Scan for the cell matching the given text and deliver its [X, Y] coordinate at center. 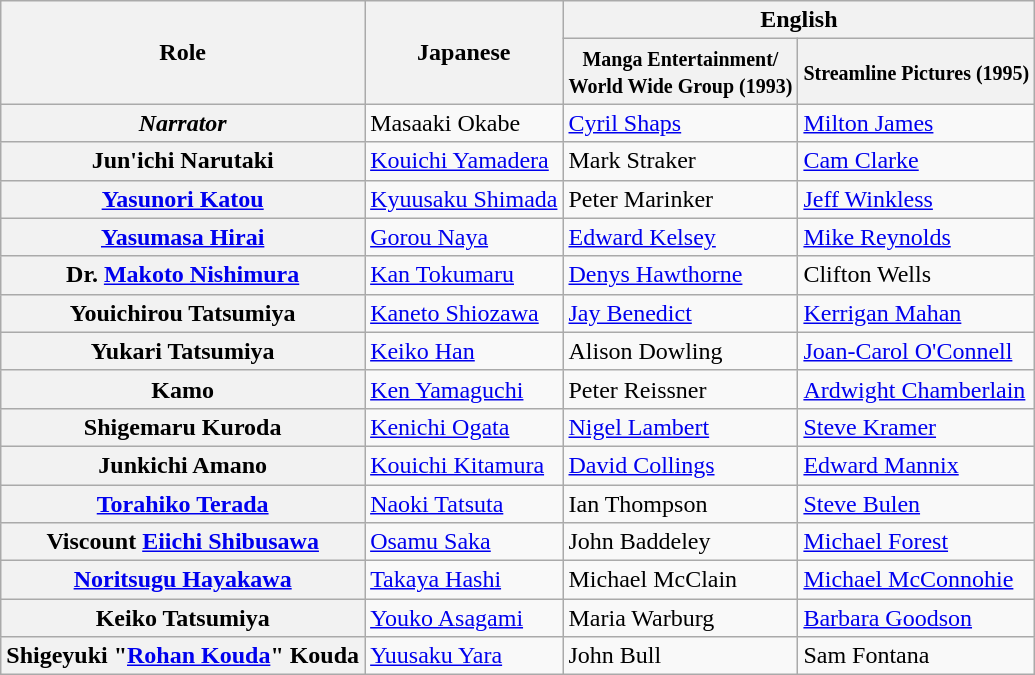
Michael McConnohie [916, 580]
Michael Forest [916, 542]
Joan-Carol O'Connell [916, 351]
Naoki Tatsuta [464, 503]
Peter Reissner [680, 389]
Denys Hawthorne [680, 275]
Steve Bulen [916, 503]
Michael McClain [680, 580]
Alison Dowling [680, 351]
Steve Kramer [916, 427]
Clifton Wells [916, 275]
Cyril Shaps [680, 123]
Shigemaru Kuroda [183, 427]
Dr. Makoto Nishimura [183, 275]
Yukari Tatsumiya [183, 351]
David Collings [680, 465]
Kaneto Shiozawa [464, 313]
Keiko Han [464, 351]
Gorou Naya [464, 237]
Jeff Winkless [916, 199]
Mike Reynolds [916, 237]
Youko Asagami [464, 618]
Ardwight Chamberlain [916, 389]
Noritsugu Hayakawa [183, 580]
Cam Clarke [916, 161]
Kouichi Yamadera [464, 161]
Jay Benedict [680, 313]
Edward Mannix [916, 465]
Masaaki Okabe [464, 123]
Milton James [916, 123]
John Baddeley [680, 542]
Youichirou Tatsumiya [183, 313]
Kenichi Ogata [464, 427]
Streamline Pictures (1995) [916, 72]
Barbara Goodson [916, 618]
English [799, 20]
Junkichi Amano [183, 465]
Role [183, 52]
Kerrigan Mahan [916, 313]
Nigel Lambert [680, 427]
Kamo [183, 389]
Narrator [183, 123]
Osamu Saka [464, 542]
Yuusaku Yara [464, 656]
Yasumasa Hirai [183, 237]
Kouichi Kitamura [464, 465]
Mark Straker [680, 161]
John Bull [680, 656]
Takaya Hashi [464, 580]
Viscount Eiichi Shibusawa [183, 542]
Torahiko Terada [183, 503]
Kan Tokumaru [464, 275]
Manga Entertainment/World Wide Group (1993) [680, 72]
Kyuusaku Shimada [464, 199]
Sam Fontana [916, 656]
Edward Kelsey [680, 237]
Japanese [464, 52]
Shigeyuki "Rohan Kouda" Kouda [183, 656]
Ken Yamaguchi [464, 389]
Maria Warburg [680, 618]
Keiko Tatsumiya [183, 618]
Peter Marinker [680, 199]
Ian Thompson [680, 503]
Yasunori Katou [183, 199]
Jun'ichi Narutaki [183, 161]
